Detect which cell encompasses the target text, then output its [x, y] center coordinate. 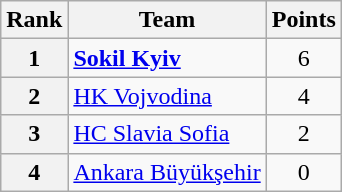
Team [167, 20]
0 [304, 172]
1 [34, 58]
HC Slavia Sofia [167, 134]
Rank [34, 20]
Sokil Kyiv [167, 58]
Points [304, 20]
6 [304, 58]
Ankara Büyükşehir [167, 172]
3 [34, 134]
HK Vojvodina [167, 96]
